Locate the cell with the specified text and output its (x, y) center coordinate. 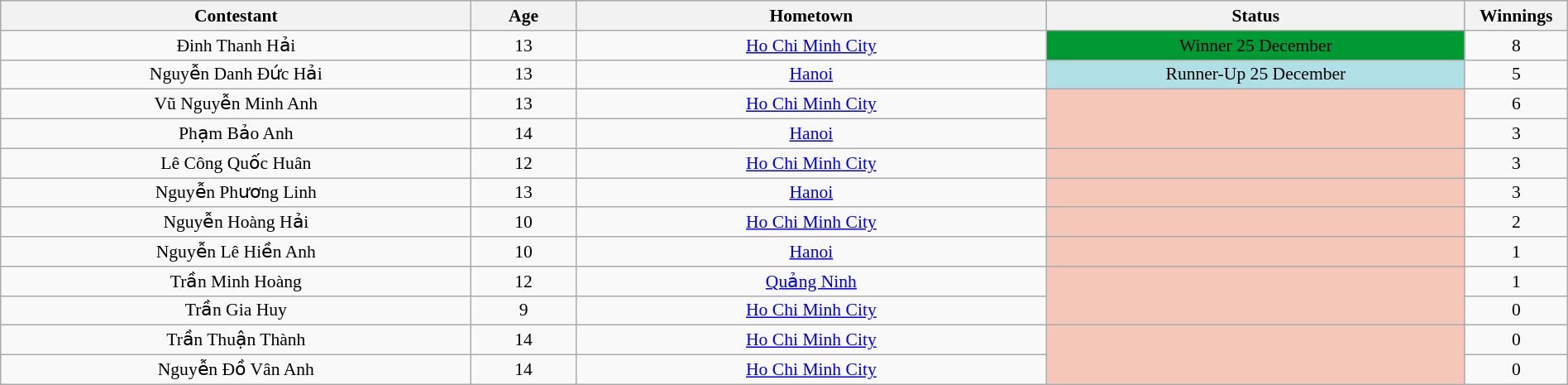
Runner-Up 25 December (1255, 75)
Contestant (237, 16)
Lê Công Quốc Huân (237, 163)
Trần Minh Hoàng (237, 282)
Nguyễn Danh Đức Hải (237, 75)
Nguyễn Đồ Vân Anh (237, 370)
Quảng Ninh (810, 282)
Winnings (1516, 16)
5 (1516, 75)
Đinh Thanh Hải (237, 46)
Nguyễn Hoàng Hải (237, 223)
Trần Thuận Thành (237, 340)
6 (1516, 104)
Nguyễn Lê Hiền Anh (237, 252)
Trần Gia Huy (237, 310)
9 (523, 310)
Age (523, 16)
Nguyễn Phương Linh (237, 193)
8 (1516, 46)
2 (1516, 223)
Phạm Bảo Anh (237, 134)
Hometown (810, 16)
Vũ Nguyễn Minh Anh (237, 104)
Winner 25 December (1255, 46)
Status (1255, 16)
